Identify which cell holds the provided text, then report its [x, y] central coordinate. 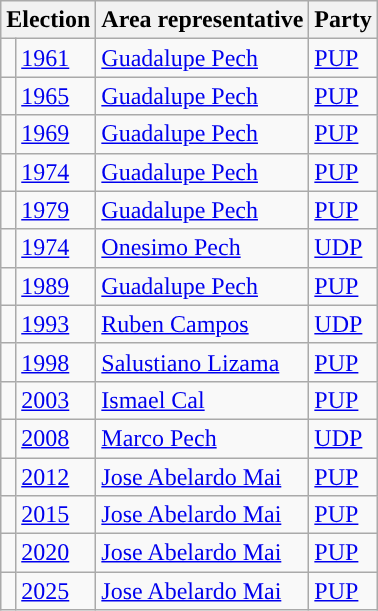
2008 [56, 438]
1969 [56, 134]
1961 [56, 58]
Salustiano Lizama [202, 362]
Area representative [202, 20]
1993 [56, 324]
1965 [56, 96]
2025 [56, 591]
1989 [56, 286]
1979 [56, 210]
2012 [56, 477]
Party [343, 20]
1998 [56, 362]
Onesimo Pech [202, 248]
2015 [56, 515]
Marco Pech [202, 438]
2003 [56, 400]
Ismael Cal [202, 400]
2020 [56, 553]
Election [48, 20]
Ruben Campos [202, 324]
